Return the [X, Y] coordinate for the center point of the cell that contains the specified text.  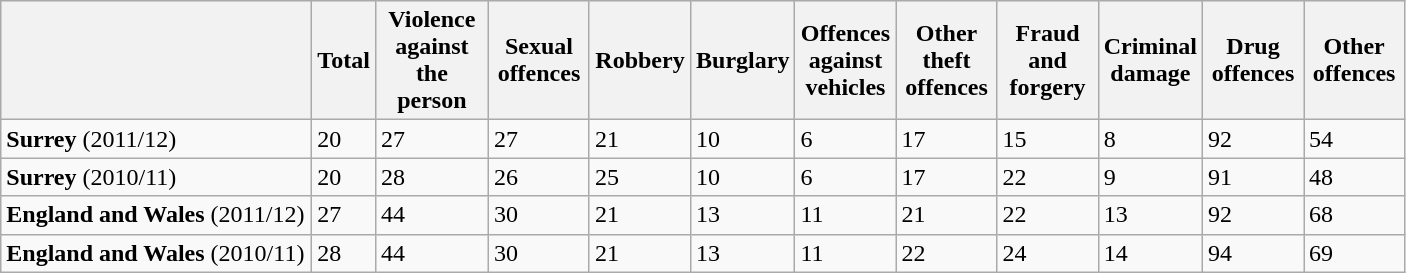
9 [1150, 177]
Fraud and forgery [1048, 60]
15 [1048, 139]
Other offences [1354, 60]
8 [1150, 139]
Other theft offences [946, 60]
48 [1354, 177]
Surrey (2010/11) [156, 177]
Total [344, 60]
25 [640, 177]
England and Wales (2010/11) [156, 253]
54 [1354, 139]
26 [538, 177]
69 [1354, 253]
Violence against the person [432, 60]
91 [1254, 177]
Sexual offences [538, 60]
14 [1150, 253]
Drug offences [1254, 60]
68 [1354, 215]
Offences against vehicles [846, 60]
Surrey (2011/12) [156, 139]
Criminal damage [1150, 60]
England and Wales (2011/12) [156, 215]
Burglary [743, 60]
Robbery [640, 60]
94 [1254, 253]
24 [1048, 253]
